Search for the cell housing the specified text and yield its (x, y) center coordinate. 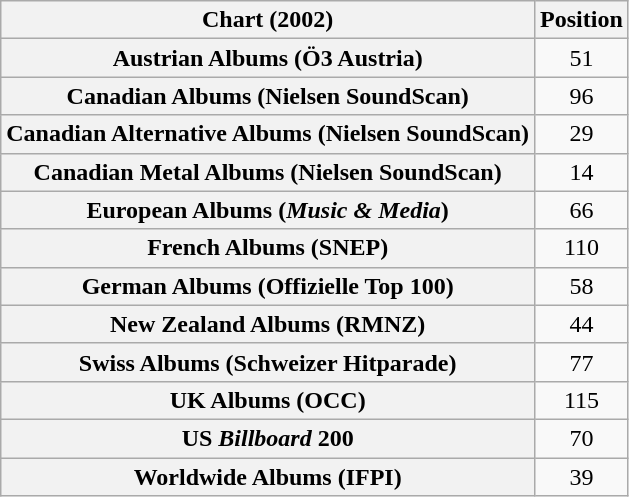
New Zealand Albums (RMNZ) (268, 324)
Chart (2002) (268, 20)
Canadian Albums (Nielsen SoundScan) (268, 96)
Position (582, 20)
14 (582, 172)
70 (582, 438)
66 (582, 210)
French Albums (SNEP) (268, 248)
US Billboard 200 (268, 438)
European Albums (Music & Media) (268, 210)
Canadian Alternative Albums (Nielsen SoundScan) (268, 134)
39 (582, 477)
51 (582, 58)
German Albums (Offizielle Top 100) (268, 286)
77 (582, 362)
58 (582, 286)
Canadian Metal Albums (Nielsen SoundScan) (268, 172)
44 (582, 324)
Worldwide Albums (IFPI) (268, 477)
115 (582, 400)
UK Albums (OCC) (268, 400)
Swiss Albums (Schweizer Hitparade) (268, 362)
96 (582, 96)
Austrian Albums (Ö3 Austria) (268, 58)
29 (582, 134)
110 (582, 248)
